Pinpoint the cell where the given text exists, returning its [X, Y] midpoint coordinate. 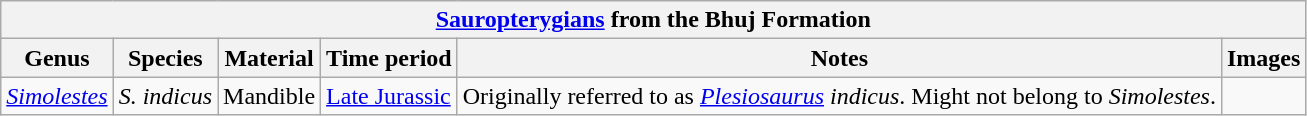
Mandible [270, 96]
Images [1263, 58]
Notes [839, 58]
Genus [57, 58]
S. indicus [165, 96]
Sauropterygians from the Bhuj Formation [654, 20]
Time period [390, 58]
Simolestes [57, 96]
Late Jurassic [390, 96]
Originally referred to as Plesiosaurus indicus. Might not belong to Simolestes. [839, 96]
Species [165, 58]
Material [270, 58]
